Search for the cell housing the specified text and yield its [X, Y] center coordinate. 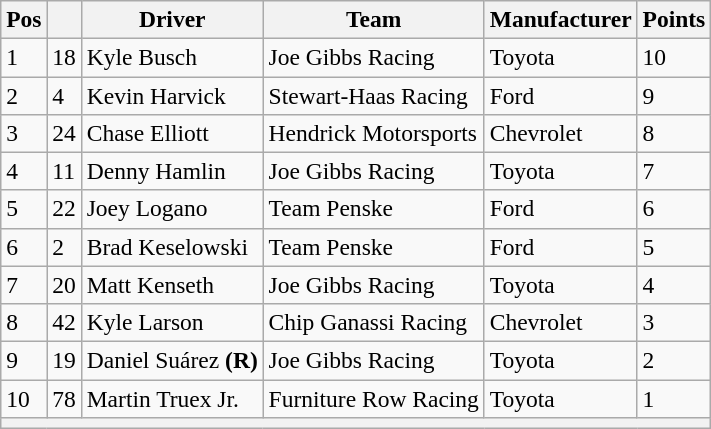
Points [674, 19]
Daniel Suárez (R) [172, 360]
24 [64, 133]
Driver [172, 19]
Matt Kenseth [172, 285]
20 [64, 285]
Kyle Larson [172, 322]
Joey Logano [172, 209]
Kevin Harvick [172, 95]
Chase Elliott [172, 133]
Denny Hamlin [172, 171]
18 [64, 57]
42 [64, 322]
11 [64, 171]
Martin Truex Jr. [172, 398]
Manufacturer [560, 19]
19 [64, 360]
Stewart-Haas Racing [374, 95]
Pos [24, 19]
Brad Keselowski [172, 247]
Kyle Busch [172, 57]
Furniture Row Racing [374, 398]
Hendrick Motorsports [374, 133]
22 [64, 209]
Team [374, 19]
Chip Ganassi Racing [374, 322]
78 [64, 398]
